Provide the (X, Y) coordinate of the cell's center where the given text is located.  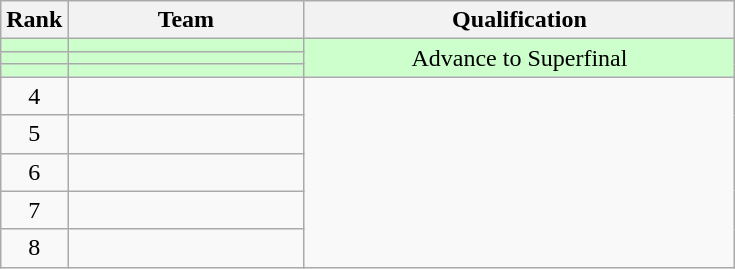
Team (186, 20)
5 (34, 134)
8 (34, 248)
7 (34, 210)
Rank (34, 20)
Qualification (520, 20)
6 (34, 172)
4 (34, 96)
Advance to Superfinal (520, 58)
